For the text-containing cell, return its midpoint in [x, y] coordinate format. 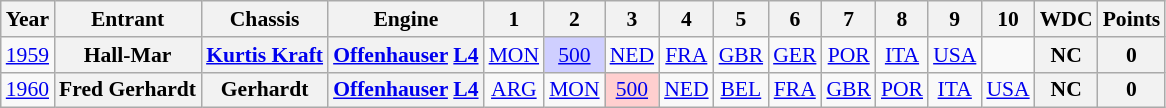
Chassis [264, 19]
ARG [514, 90]
Fred Gerhardt [128, 90]
3 [632, 19]
Hall-Mar [128, 55]
2 [574, 19]
Kurtis Kraft [264, 55]
5 [742, 19]
GER [794, 55]
4 [686, 19]
9 [954, 19]
8 [902, 19]
Engine [406, 19]
WDC [1066, 19]
6 [794, 19]
Gerhardt [264, 90]
1959 [28, 55]
1960 [28, 90]
BEL [742, 90]
10 [1008, 19]
Entrant [128, 19]
1 [514, 19]
Points [1132, 19]
7 [848, 19]
Year [28, 19]
